Return the [X, Y] coordinate for the center point of the cell that contains the specified text.  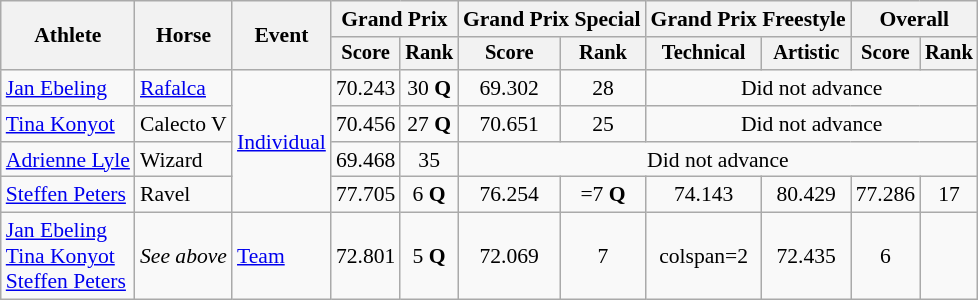
Wizard [184, 160]
6 Q [429, 195]
Grand Prix Special [552, 19]
7 [604, 256]
Grand Prix [394, 19]
5 Q [429, 256]
Grand Prix Freestyle [748, 19]
17 [949, 195]
Ravel [184, 195]
colspan=2 [704, 256]
72.069 [510, 256]
72.801 [366, 256]
Athlete [68, 36]
70.456 [366, 124]
Event [282, 36]
Technical [704, 54]
70.651 [510, 124]
Overall [914, 19]
Jan Ebeling [68, 88]
Jan EbelingTina KonyotSteffen Peters [68, 256]
25 [604, 124]
Artistic [806, 54]
Steffen Peters [68, 195]
Adrienne Lyle [68, 160]
77.705 [366, 195]
74.143 [704, 195]
See above [184, 256]
35 [429, 160]
Tina Konyot [68, 124]
Individual [282, 141]
70.243 [366, 88]
72.435 [806, 256]
27 Q [429, 124]
=7 Q [604, 195]
30 Q [429, 88]
28 [604, 88]
Rafalca [184, 88]
77.286 [886, 195]
69.468 [366, 160]
76.254 [510, 195]
80.429 [806, 195]
69.302 [510, 88]
Team [282, 256]
Calecto V [184, 124]
Horse [184, 36]
6 [886, 256]
